Extract the (X, Y) coordinate from the center of the cell holding the provided text.  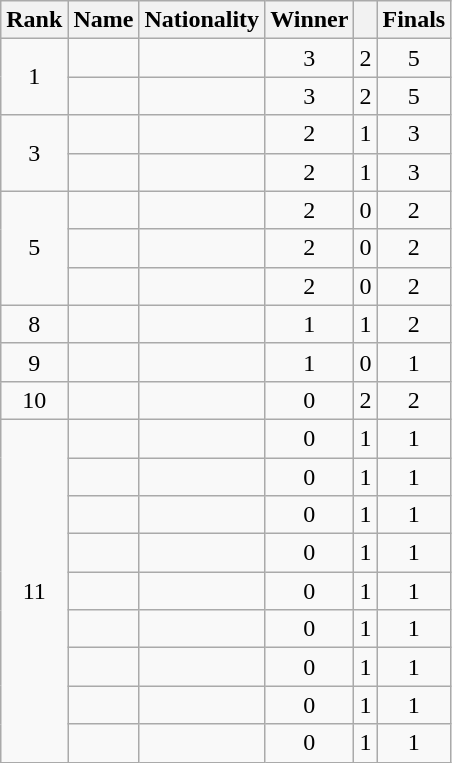
Winner (310, 20)
Rank (34, 20)
Name (104, 20)
11 (34, 590)
10 (34, 400)
Nationality (202, 20)
9 (34, 362)
8 (34, 324)
Finals (414, 20)
